Search for the cell housing the specified text and yield its [X, Y] center coordinate. 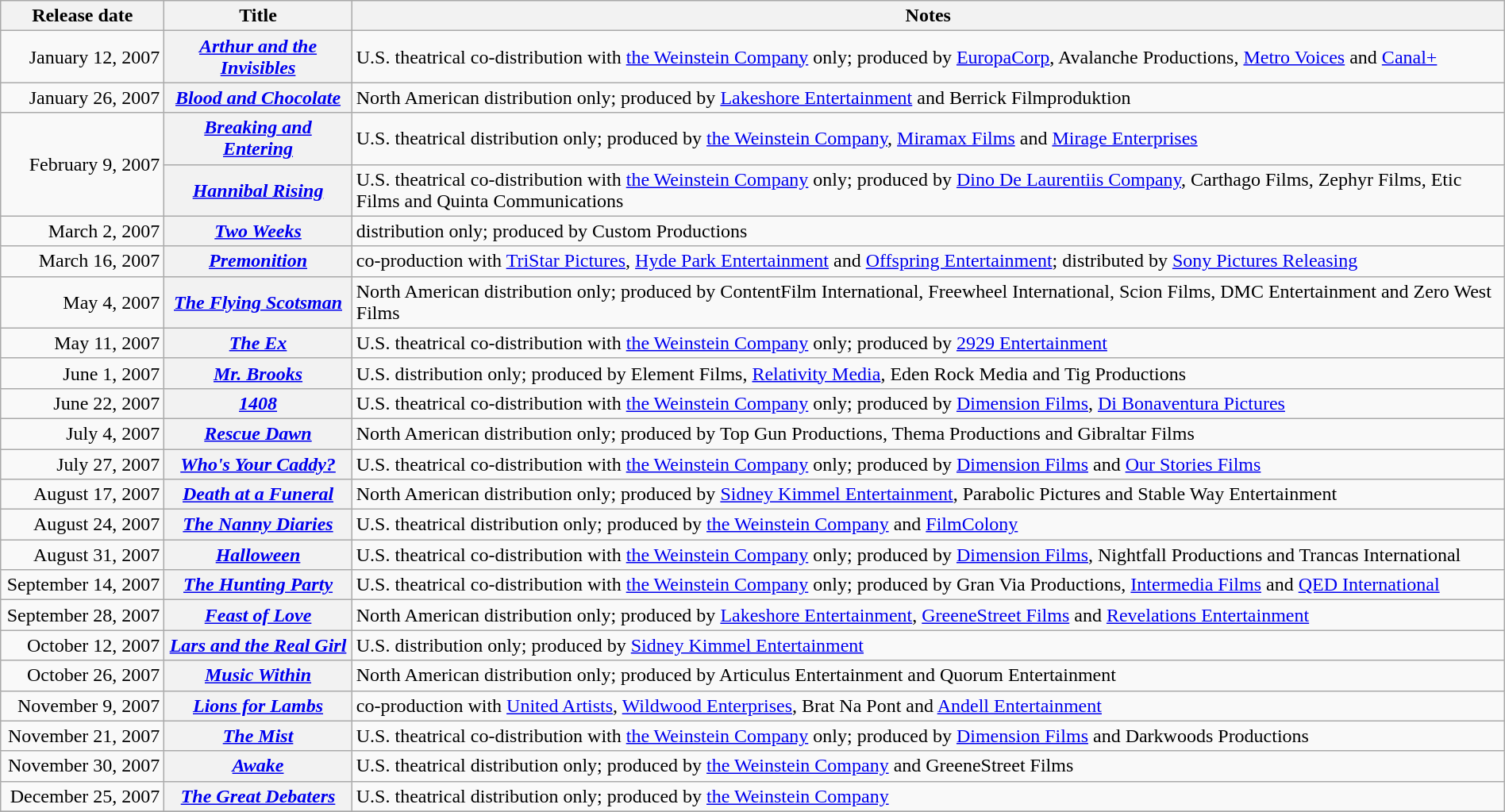
U.S. theatrical distribution only; produced by the Weinstein Company and FilmColony [928, 525]
Death at a Funeral [258, 495]
Mr. Brooks [258, 373]
Two Weeks [258, 231]
Release date [83, 16]
Lions for Lambs [258, 706]
North American distribution only; produced by Lakeshore Entertainment and Berrick Filmproduktion [928, 98]
June 1, 2007 [83, 373]
North American distribution only; produced by Sidney Kimmel Entertainment, Parabolic Pictures and Stable Way Entertainment [928, 495]
August 17, 2007 [83, 495]
February 9, 2007 [83, 164]
November 21, 2007 [83, 736]
January 26, 2007 [83, 98]
September 28, 2007 [83, 615]
November 30, 2007 [83, 766]
U.S. theatrical co-distribution with the Weinstein Company only; produced by 2929 Entertainment [928, 343]
Blood and Chocolate [258, 98]
July 27, 2007 [83, 464]
September 14, 2007 [83, 585]
U.S. theatrical distribution only; produced by the Weinstein Company [928, 796]
Rescue Dawn [258, 433]
North American distribution only; produced by Articulus Entertainment and Quorum Entertainment [928, 675]
co-production with United Artists, Wildwood Enterprises, Brat Na Pont and Andell Entertainment [928, 706]
The Hunting Party [258, 585]
December 25, 2007 [83, 796]
U.S. theatrical co-distribution with the Weinstein Company only; produced by Dimension Films, Nightfall Productions and Trancas International [928, 555]
U.S. theatrical co-distribution with the Weinstein Company only; produced by Dimension Films, Di Bonaventura Pictures [928, 403]
January 12, 2007 [83, 57]
Music Within [258, 675]
May 11, 2007 [83, 343]
North American distribution only; produced by Top Gun Productions, Thema Productions and Gibraltar Films [928, 433]
Premonition [258, 261]
Notes [928, 16]
Arthur and the Invisibles [258, 57]
August 24, 2007 [83, 525]
North American distribution only; produced by ContentFilm International, Freewheel International, Scion Films, DMC Entertainment and Zero West Films [928, 302]
co-production with TriStar Pictures, Hyde Park Entertainment and Offspring Entertainment; distributed by Sony Pictures Releasing [928, 261]
U.S. theatrical co-distribution with the Weinstein Company only; produced by Gran Via Productions, Intermedia Films and QED International [928, 585]
Awake [258, 766]
March 2, 2007 [83, 231]
U.S. distribution only; produced by Sidney Kimmel Entertainment [928, 645]
North American distribution only; produced by Lakeshore Entertainment, GreeneStreet Films and Revelations Entertainment [928, 615]
U.S. distribution only; produced by Element Films, Relativity Media, Eden Rock Media and Tig Productions [928, 373]
October 26, 2007 [83, 675]
1408 [258, 403]
November 9, 2007 [83, 706]
U.S. theatrical distribution only; produced by the Weinstein Company and GreeneStreet Films [928, 766]
June 22, 2007 [83, 403]
U.S. theatrical co-distribution with the Weinstein Company only; produced by Dimension Films and Darkwoods Productions [928, 736]
The Flying Scotsman [258, 302]
Breaking and Entering [258, 138]
Who's Your Caddy? [258, 464]
October 12, 2007 [83, 645]
Feast of Love [258, 615]
Lars and the Real Girl [258, 645]
distribution only; produced by Custom Productions [928, 231]
U.S. theatrical distribution only; produced by the Weinstein Company, Miramax Films and Mirage Enterprises [928, 138]
August 31, 2007 [83, 555]
Hannibal Rising [258, 190]
The Great Debaters [258, 796]
U.S. theatrical co-distribution with the Weinstein Company only; produced by Dimension Films and Our Stories Films [928, 464]
The Ex [258, 343]
The Nanny Diaries [258, 525]
May 4, 2007 [83, 302]
U.S. theatrical co-distribution with the Weinstein Company only; produced by EuropaCorp, Avalanche Productions, Metro Voices and Canal+ [928, 57]
Title [258, 16]
March 16, 2007 [83, 261]
Halloween [258, 555]
The Mist [258, 736]
July 4, 2007 [83, 433]
